Find where the given text appears and provide that cell's center as [x, y] coordinate. 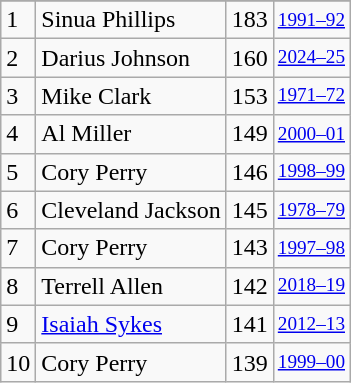
2012–13 [311, 324]
1998–99 [311, 172]
142 [250, 286]
1999–00 [311, 362]
Cleveland Jackson [131, 210]
1991–92 [311, 20]
143 [250, 248]
1978–79 [311, 210]
Sinua Phillips [131, 20]
Al Miller [131, 134]
7 [18, 248]
9 [18, 324]
Darius Johnson [131, 58]
153 [250, 96]
2018–19 [311, 286]
2 [18, 58]
5 [18, 172]
Isaiah Sykes [131, 324]
4 [18, 134]
2000–01 [311, 134]
1971–72 [311, 96]
1997–98 [311, 248]
Mike Clark [131, 96]
146 [250, 172]
2024–25 [311, 58]
145 [250, 210]
10 [18, 362]
141 [250, 324]
149 [250, 134]
160 [250, 58]
8 [18, 286]
183 [250, 20]
Terrell Allen [131, 286]
1 [18, 20]
3 [18, 96]
139 [250, 362]
6 [18, 210]
